Scan for the cell matching the given text and deliver its (X, Y) coordinate at center. 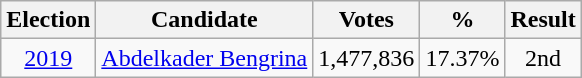
Election (48, 20)
Abdelkader Bengrina (204, 58)
Candidate (204, 20)
% (462, 20)
1,477,836 (366, 58)
Votes (366, 20)
2nd (543, 58)
17.37% (462, 58)
Result (543, 20)
2019 (48, 58)
